From the cell containing the given text, extract its center point as [x, y] coordinate. 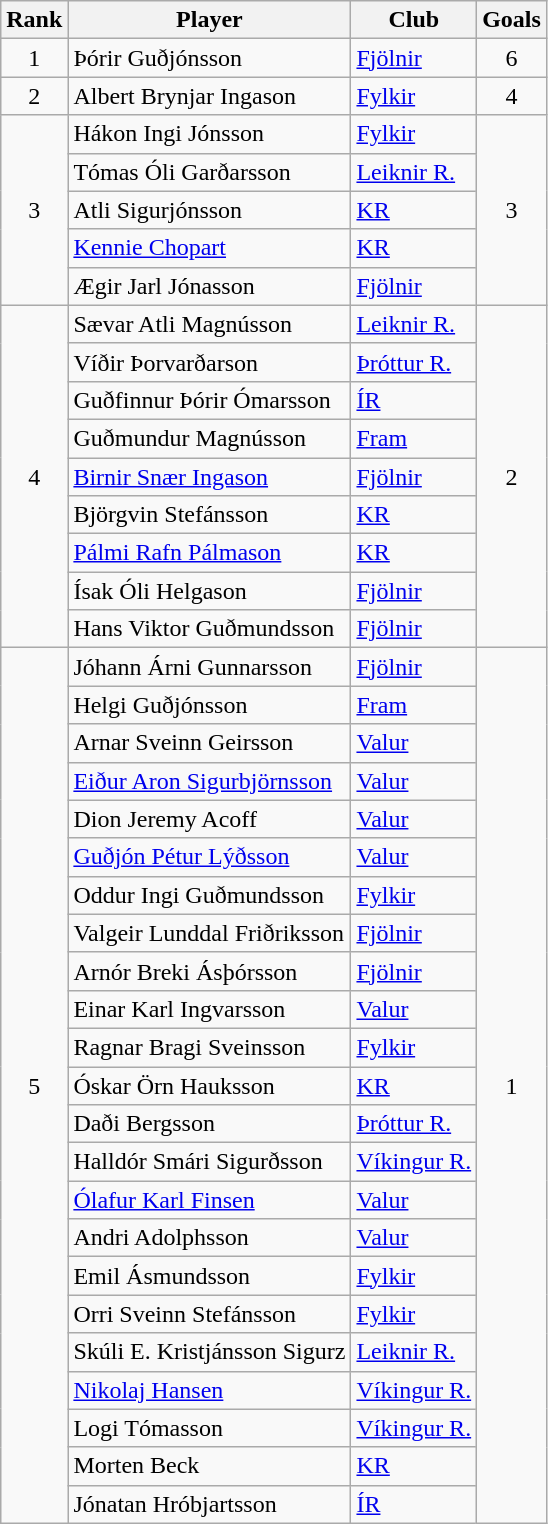
Guðfinnur Þórir Ómarsson [210, 400]
Björgvin Stefánsson [210, 515]
6 [512, 58]
Player [210, 20]
Guðjón Pétur Lýðsson [210, 857]
Orri Sveinn Stefánsson [210, 1314]
Eiður Aron Sigurbjörnsson [210, 781]
Hákon Ingi Jónsson [210, 134]
Valgeir Lunddal Friðriksson [210, 933]
Albert Brynjar Ingason [210, 96]
Ísak Óli Helgason [210, 591]
Jónatan Hróbjartsson [210, 1504]
5 [34, 1086]
Guðmundur Magnússon [210, 438]
Arnar Sveinn Geirsson [210, 743]
Atli Sigurjónsson [210, 210]
Ragnar Bragi Sveinsson [210, 1047]
Skúli E. Kristjánsson Sigurz [210, 1352]
Arnór Breki Ásþórsson [210, 971]
Logi Tómasson [210, 1428]
Tómas Óli Garðarsson [210, 172]
Nikolaj Hansen [210, 1390]
Óskar Örn Hauksson [210, 1085]
Einar Karl Ingvarsson [210, 1009]
Halldór Smári Sigurðsson [210, 1162]
Morten Beck [210, 1466]
Andri Adolphsson [210, 1238]
Helgi Guðjónsson [210, 705]
Daði Bergsson [210, 1124]
Hans Viktor Guðmundsson [210, 629]
Ólafur Karl Finsen [210, 1200]
Víðir Þorvarðarson [210, 362]
Dion Jeremy Acoff [210, 819]
Þórir Guðjónsson [210, 58]
Kennie Chopart [210, 248]
Rank [34, 20]
Jóhann Árni Gunnarsson [210, 667]
Pálmi Rafn Pálmason [210, 553]
Oddur Ingi Guðmundsson [210, 895]
Ægir Jarl Jónasson [210, 286]
Goals [512, 20]
Birnir Snær Ingason [210, 477]
Emil Ásmundsson [210, 1276]
Sævar Atli Magnússon [210, 324]
Club [414, 20]
